For the text-containing cell, return its midpoint in [X, Y] coordinate format. 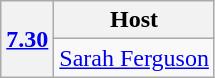
Host [134, 20]
Sarah Ferguson [134, 58]
7.30 [28, 39]
